Find where the given text appears and provide that cell's center as (x, y) coordinate. 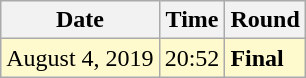
Final (265, 58)
Time (192, 20)
20:52 (192, 58)
Date (80, 20)
Round (265, 20)
August 4, 2019 (80, 58)
